Locate the cell with the specified text and output its [X, Y] center coordinate. 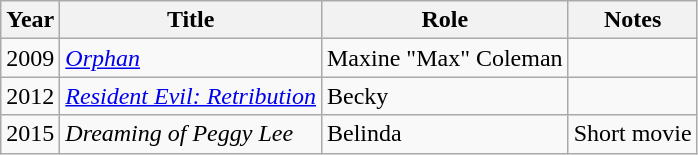
Year [30, 20]
Becky [444, 96]
Orphan [191, 58]
Dreaming of Peggy Lee [191, 134]
Title [191, 20]
Resident Evil: Retribution [191, 96]
2009 [30, 58]
Role [444, 20]
Notes [632, 20]
Belinda [444, 134]
Short movie [632, 134]
Maxine "Max" Coleman [444, 58]
2012 [30, 96]
2015 [30, 134]
